Locate the cell with the specified text and output its [X, Y] center coordinate. 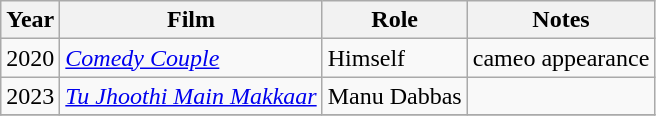
Comedy Couple [191, 58]
2023 [30, 96]
cameo appearance [561, 58]
Manu Dabbas [394, 96]
Role [394, 20]
Year [30, 20]
Tu Jhoothi Main Makkaar [191, 96]
2020 [30, 58]
Notes [561, 20]
Himself [394, 58]
Film [191, 20]
